From the cell containing the given text, extract its center point as [X, Y] coordinate. 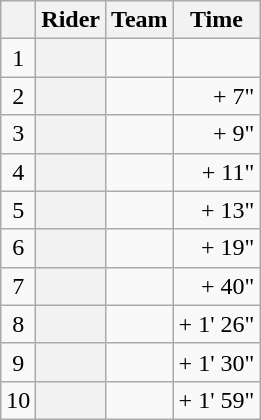
5 [18, 210]
4 [18, 172]
+ 1' 30" [216, 362]
Time [216, 20]
+ 19" [216, 248]
9 [18, 362]
+ 13" [216, 210]
2 [18, 96]
8 [18, 324]
+ 7" [216, 96]
+ 9" [216, 134]
+ 40" [216, 286]
1 [18, 58]
+ 11" [216, 172]
Team [140, 20]
10 [18, 400]
7 [18, 286]
Rider [71, 20]
6 [18, 248]
+ 1' 26" [216, 324]
3 [18, 134]
+ 1' 59" [216, 400]
